Search for the cell housing the specified text and yield its (X, Y) center coordinate. 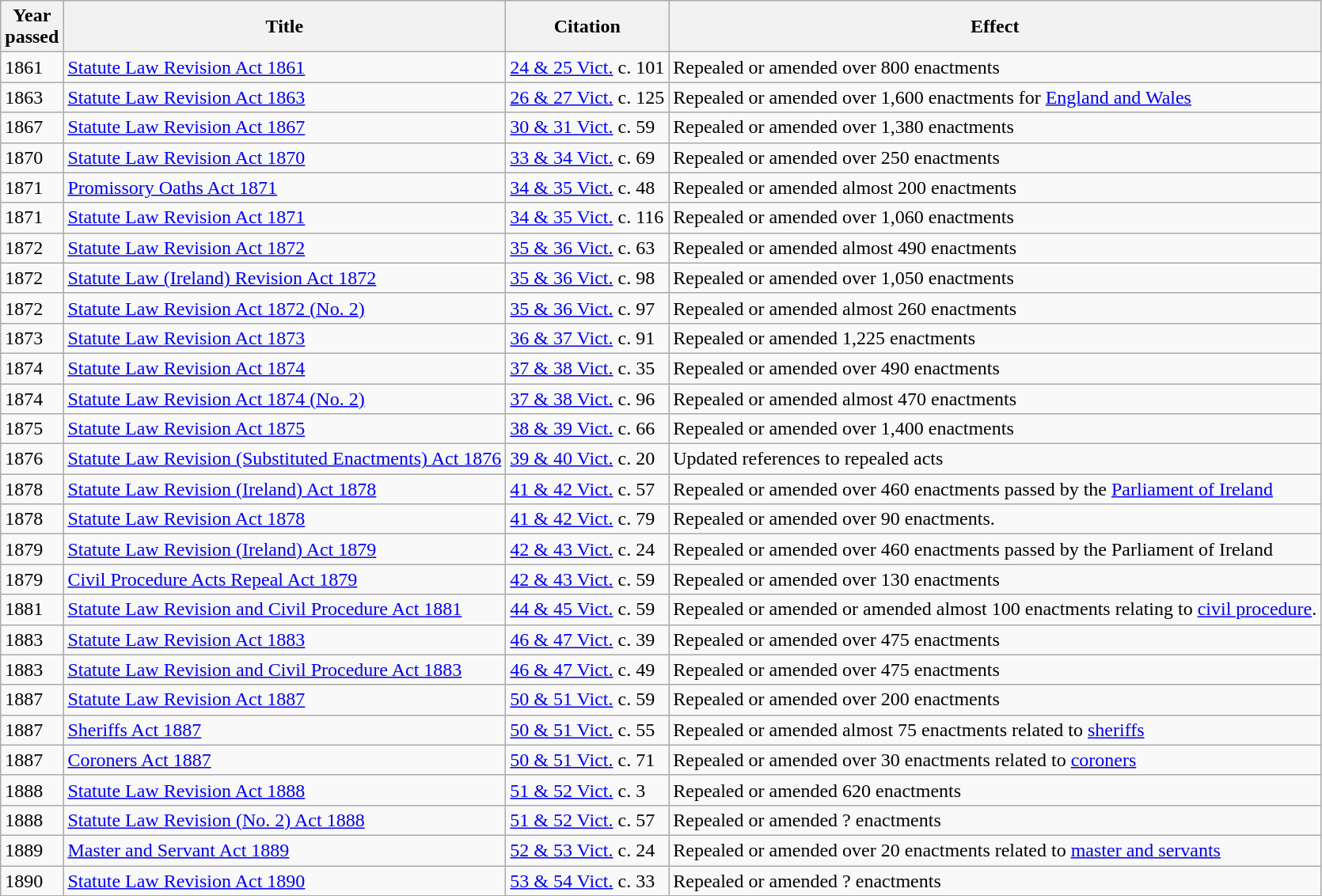
35 & 36 Vict. c. 98 (587, 278)
1875 (32, 429)
42 & 43 Vict. c. 24 (587, 549)
Repealed or amended over 800 enactments (995, 67)
Repealed or amended over 250 enactments (995, 158)
Statute Law Revision Act 1861 (285, 67)
50 & 51 Vict. c. 55 (587, 730)
Repealed or amended almost 260 enactments (995, 308)
1867 (32, 127)
1890 (32, 881)
Statute Law Revision Act 1883 (285, 640)
Statute Law Revision Act 1863 (285, 97)
Repealed or amended over 490 enactments (995, 368)
1861 (32, 67)
Repealed or amended over 130 enactments (995, 579)
Statute Law Revision Act 1888 (285, 790)
52 & 53 Vict. c. 24 (587, 850)
Statute Law Revision Act 1873 (285, 338)
Statute Law Revision Act 1872 (No. 2) (285, 308)
Sheriffs Act 1887 (285, 730)
Coroners Act 1887 (285, 760)
Repealed or amended 1,225 enactments (995, 338)
Statute Law Revision and Civil Procedure Act 1883 (285, 670)
Repealed or amended almost 200 enactments (995, 188)
Citation (587, 27)
30 & 31 Vict. c. 59 (587, 127)
Statute Law Revision Act 1874 (285, 368)
42 & 43 Vict. c. 59 (587, 579)
51 & 52 Vict. c. 57 (587, 820)
Statute Law Revision Act 1871 (285, 218)
Statute Law Revision Act 1875 (285, 429)
35 & 36 Vict. c. 63 (587, 248)
50 & 51 Vict. c. 71 (587, 760)
41 & 42 Vict. c. 79 (587, 519)
26 & 27 Vict. c. 125 (587, 97)
Updated references to repealed acts (995, 459)
46 & 47 Vict. c. 39 (587, 640)
35 & 36 Vict. c. 97 (587, 308)
1881 (32, 609)
Repealed or amended almost 75 enactments related to sheriffs (995, 730)
Repealed or amended over 1,380 enactments (995, 127)
Repealed or amended 620 enactments (995, 790)
Statute Law Revision Act 1872 (285, 248)
1870 (32, 158)
50 & 51 Vict. c. 59 (587, 700)
1863 (32, 97)
53 & 54 Vict. c. 33 (587, 881)
44 & 45 Vict. c. 59 (587, 609)
Repealed or amended over 1,400 enactments (995, 429)
33 & 34 Vict. c. 69 (587, 158)
34 & 35 Vict. c. 116 (587, 218)
37 & 38 Vict. c. 35 (587, 368)
1889 (32, 850)
Statute Law Revision Act 1874 (No. 2) (285, 398)
37 & 38 Vict. c. 96 (587, 398)
Repealed or amended over 1,600 enactments for England and Wales (995, 97)
Repealed or amended over 200 enactments (995, 700)
Repealed or amended or amended almost 100 enactments relating to civil procedure. (995, 609)
1873 (32, 338)
Repealed or amended over 30 enactments related to coroners (995, 760)
36 & 37 Vict. c. 91 (587, 338)
Statute Law Revision (No. 2) Act 1888 (285, 820)
Effect (995, 27)
Yearpassed (32, 27)
Repealed or amended almost 470 enactments (995, 398)
46 & 47 Vict. c. 49 (587, 670)
Promissory Oaths Act 1871 (285, 188)
Statute Law Revision Act 1870 (285, 158)
Statute Law Revision (Substituted Enactments) Act 1876 (285, 459)
Statute Law Revision Act 1867 (285, 127)
Repealed or amended over 1,060 enactments (995, 218)
24 & 25 Vict. c. 101 (587, 67)
Master and Servant Act 1889 (285, 850)
Repealed or amended over 1,050 enactments (995, 278)
51 & 52 Vict. c. 3 (587, 790)
1876 (32, 459)
41 & 42 Vict. c. 57 (587, 489)
Repealed or amended over 20 enactments related to master and servants (995, 850)
34 & 35 Vict. c. 48 (587, 188)
Civil Procedure Acts Repeal Act 1879 (285, 579)
Statute Law Revision Act 1887 (285, 700)
Statute Law Revision (Ireland) Act 1879 (285, 549)
Statute Law Revision (Ireland) Act 1878 (285, 489)
39 & 40 Vict. c. 20 (587, 459)
Repealed or amended almost 490 enactments (995, 248)
Repealed or amended over 90 enactments. (995, 519)
38 & 39 Vict. c. 66 (587, 429)
Statute Law Revision and Civil Procedure Act 1881 (285, 609)
Title (285, 27)
Statute Law Revision Act 1878 (285, 519)
Statute Law (Ireland) Revision Act 1872 (285, 278)
Statute Law Revision Act 1890 (285, 881)
